Pinpoint the cell where the given text exists, returning its [x, y] midpoint coordinate. 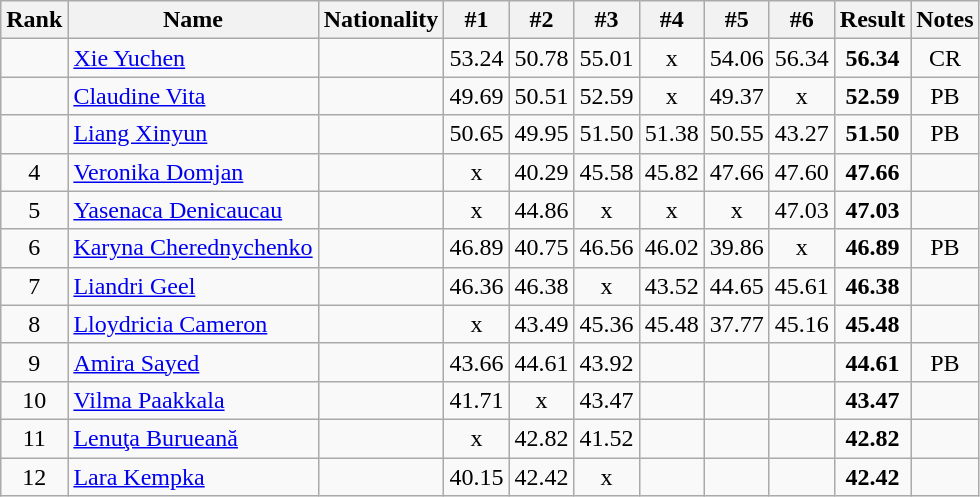
45.61 [802, 286]
43.27 [802, 134]
10 [34, 400]
#3 [606, 20]
Nationality [381, 20]
49.95 [542, 134]
11 [34, 438]
50.55 [736, 134]
43.92 [606, 362]
46.02 [672, 248]
41.52 [606, 438]
Lloydricia Cameron [193, 324]
Claudine Vita [193, 96]
54.06 [736, 58]
44.65 [736, 286]
46.36 [476, 286]
45.16 [802, 324]
Result [872, 20]
45.58 [606, 172]
51.38 [672, 134]
Notes [945, 20]
Amira Sayed [193, 362]
Veronika Domjan [193, 172]
#1 [476, 20]
7 [34, 286]
5 [34, 210]
Vilma Paakkala [193, 400]
12 [34, 477]
8 [34, 324]
CR [945, 58]
43.49 [542, 324]
45.36 [606, 324]
Lenuţa Burueană [193, 438]
53.24 [476, 58]
43.66 [476, 362]
Liandri Geel [193, 286]
49.37 [736, 96]
#5 [736, 20]
4 [34, 172]
49.69 [476, 96]
Name [193, 20]
9 [34, 362]
43.52 [672, 286]
Lara Kempka [193, 477]
50.51 [542, 96]
#6 [802, 20]
44.86 [542, 210]
Rank [34, 20]
Xie Yuchen [193, 58]
45.82 [672, 172]
37.77 [736, 324]
55.01 [606, 58]
#4 [672, 20]
40.29 [542, 172]
46.56 [606, 248]
47.60 [802, 172]
Yasenaca Denicaucau [193, 210]
41.71 [476, 400]
50.78 [542, 58]
50.65 [476, 134]
40.75 [542, 248]
Karyna Cherednychenko [193, 248]
40.15 [476, 477]
6 [34, 248]
Liang Xinyun [193, 134]
39.86 [736, 248]
#2 [542, 20]
